Detect which cell encompasses the target text, then output its [x, y] center coordinate. 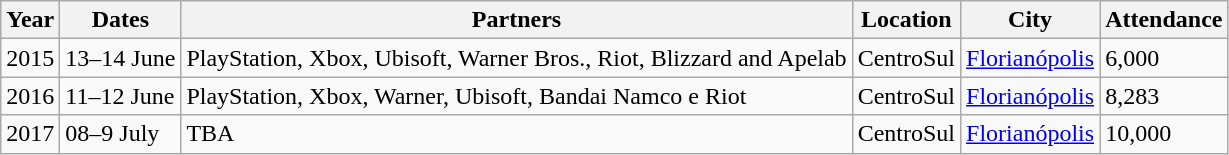
2017 [30, 134]
Attendance [1164, 20]
Location [906, 20]
Year [30, 20]
Dates [120, 20]
8,283 [1164, 96]
Partners [516, 20]
08–9 July [120, 134]
13–14 June [120, 58]
TBA [516, 134]
11–12 June [120, 96]
PlayStation, Xbox, Warner, Ubisoft, Bandai Namco e Riot [516, 96]
City [1030, 20]
PlayStation, Xbox, Ubisoft, Warner Bros., Riot, Blizzard and Apelab [516, 58]
10,000 [1164, 134]
6,000 [1164, 58]
2016 [30, 96]
2015 [30, 58]
